Output the (X, Y) coordinate of the center of the cell containing the given text.  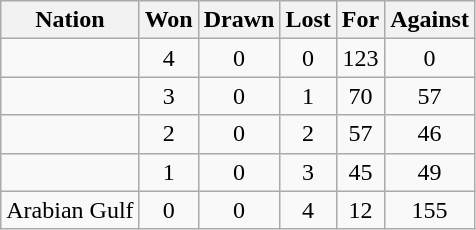
45 (360, 172)
Against (430, 20)
12 (360, 210)
70 (360, 96)
Arabian Gulf (70, 210)
Won (168, 20)
For (360, 20)
46 (430, 134)
Drawn (239, 20)
123 (360, 58)
155 (430, 210)
Lost (308, 20)
49 (430, 172)
Nation (70, 20)
